Return (x, y) of the center of cell containing provided text 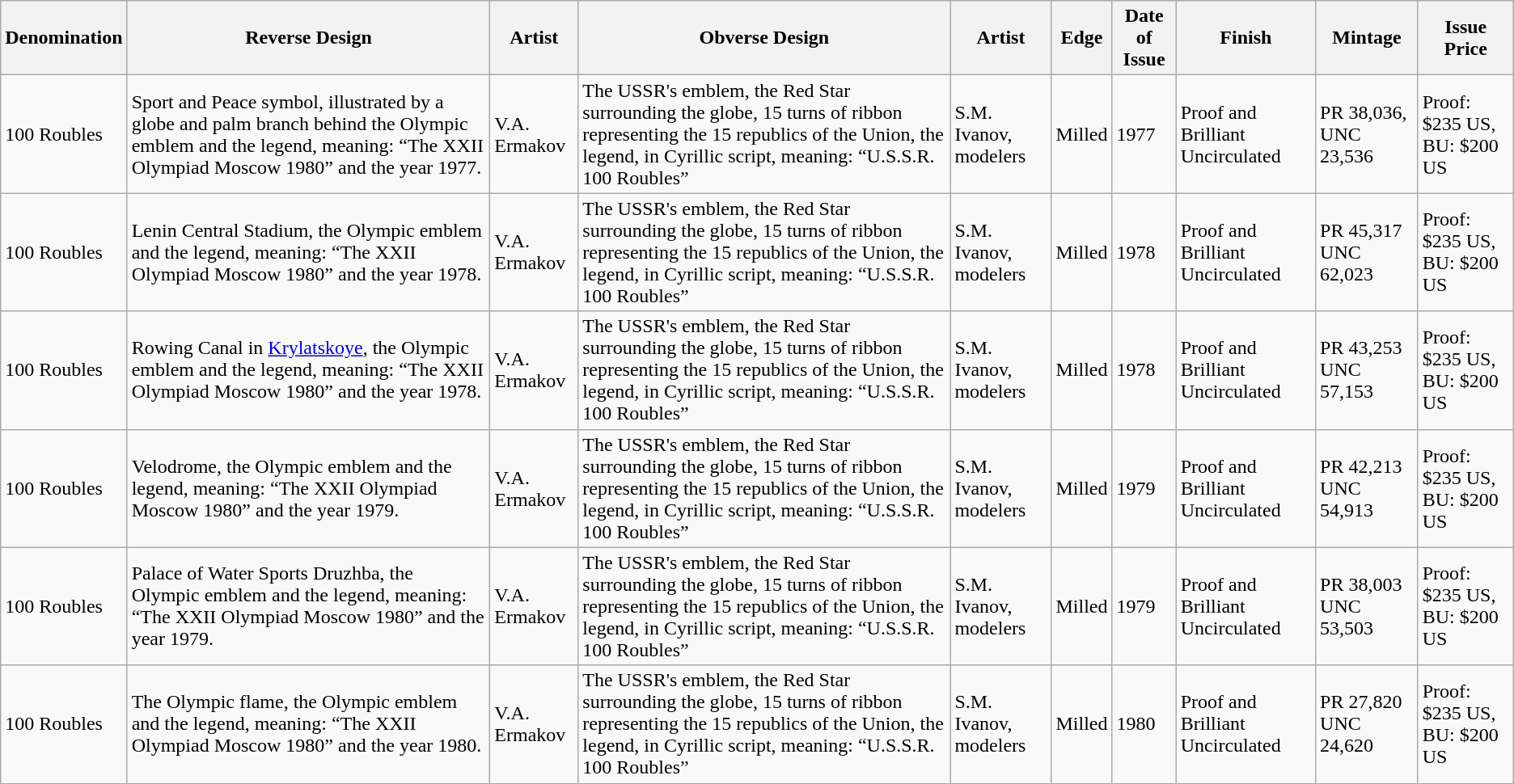
Reverse Design (309, 38)
Velodrome, the Olympic emblem and the legend, meaning: “The XXII Olympiad Moscow 1980” and the year 1979. (309, 488)
PR 27,820 UNC 24,620 (1367, 724)
Obverse Design (764, 38)
PR 42,213 UNC 54,913 (1367, 488)
Edge (1082, 38)
Finish (1245, 38)
Rowing Canal in Krylatskoye, the Olympic emblem and the legend, meaning: “The XXII Olympiad Moscow 1980” and the year 1978. (309, 370)
Palace of Water Sports Druzhba, the Olympic emblem and the legend, meaning: “The XXII Olympiad Moscow 1980” and the year 1979. (309, 606)
PR 45,317 UNC 62,023 (1367, 252)
1977 (1144, 134)
Date of Issue (1144, 38)
Denomination (64, 38)
The Olympic flame, the Olympic emblem and the legend, meaning: “The XXII Olympiad Moscow 1980” and the year 1980. (309, 724)
Lenin Central Stadium, the Olympic emblem and the legend, meaning: “The XXII Olympiad Moscow 1980” and the year 1978. (309, 252)
PR 43,253 UNC 57,153 (1367, 370)
PR 38,003 UNC 53,503 (1367, 606)
1980 (1144, 724)
PR 38,036, UNC 23,536 (1367, 134)
Issue Price (1465, 38)
Mintage (1367, 38)
